Scan for the cell matching the given text and deliver its [x, y] coordinate at center. 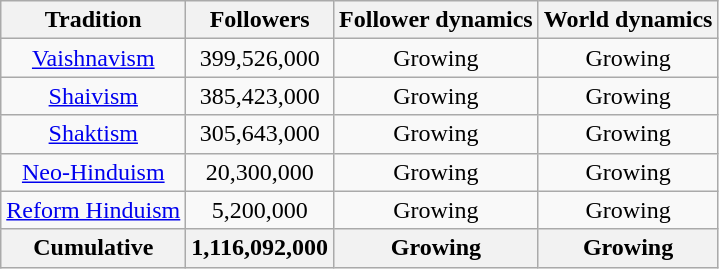
385,423,000 [260, 96]
5,200,000 [260, 210]
Neo-Hinduism [94, 172]
Tradition [94, 20]
399,526,000 [260, 58]
Followers [260, 20]
20,300,000 [260, 172]
Vaishnavism [94, 58]
Shaivism [94, 96]
Shaktism [94, 134]
Follower dynamics [436, 20]
305,643,000 [260, 134]
1,116,092,000 [260, 248]
Reform Hinduism [94, 210]
Cumulative [94, 248]
World dynamics [628, 20]
